Pinpoint the cell where the given text exists, returning its (x, y) midpoint coordinate. 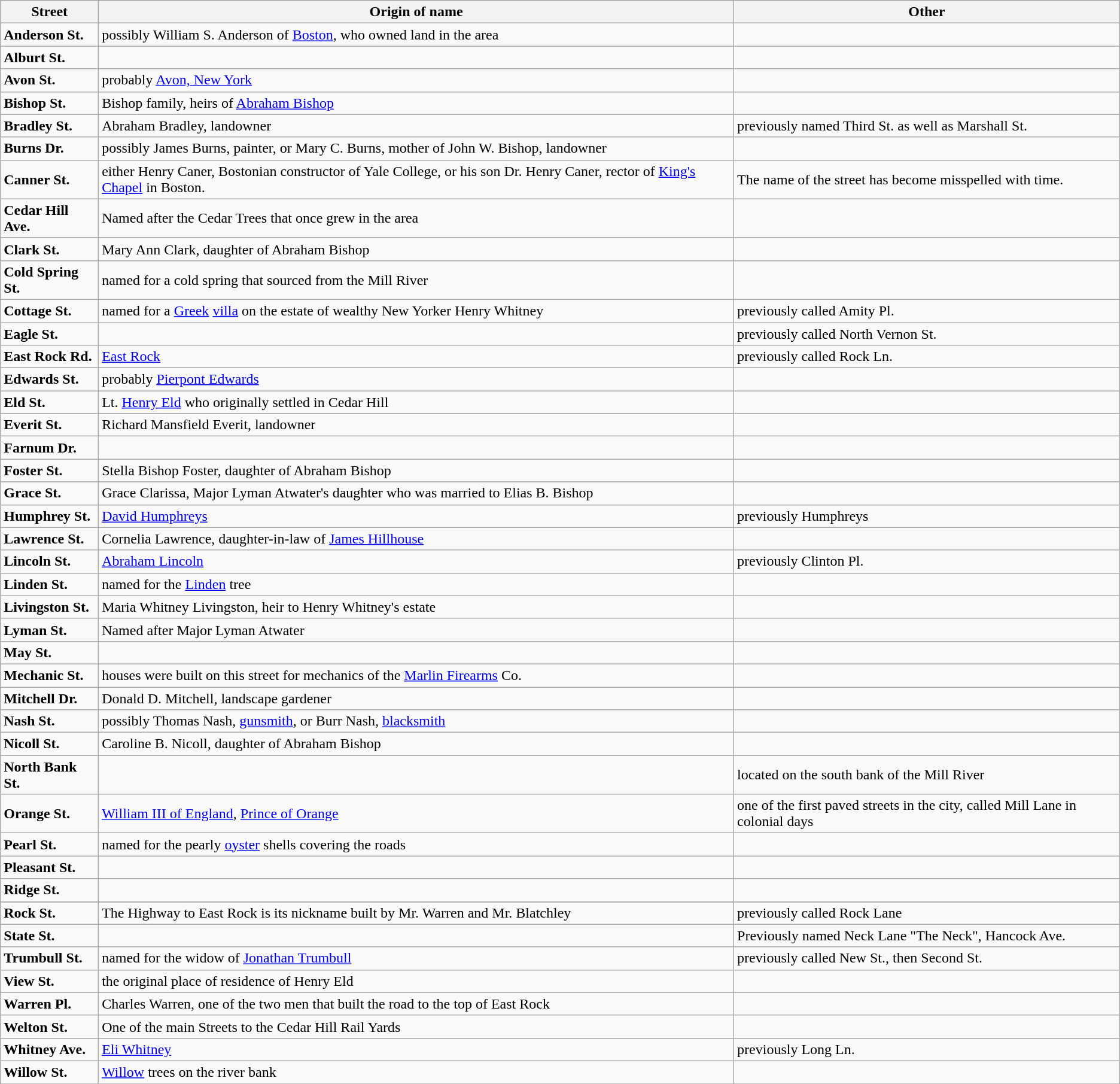
Eld St. (50, 402)
previously called Rock Ln. (927, 357)
Livingston St. (50, 607)
either Henry Caner, Bostonian constructor of Yale College, or his son Dr. Henry Caner, rector of King's Chapel in Boston. (416, 180)
Nicoll St. (50, 744)
Willow St. (50, 1072)
Maria Whitney Livingston, heir to Henry Whitney's estate (416, 607)
Everit St. (50, 425)
Rock St. (50, 913)
named for the pearly oyster shells covering the roads (416, 845)
Grace St. (50, 493)
probably Avon, New York (416, 80)
Warren Pl. (50, 1004)
Alburt St. (50, 57)
Grace Clarissa, Major Lyman Atwater's daughter who was married to Elias B. Bishop (416, 493)
Farnum Dr. (50, 448)
previously called North Vernon St. (927, 333)
Lawrence St. (50, 539)
Willow trees on the river bank (416, 1072)
Pearl St. (50, 845)
Bishop family, heirs of Abraham Bishop (416, 103)
previously Long Ln. (927, 1049)
named for the Linden tree (416, 584)
located on the south bank of the Mill River (927, 775)
Street (50, 12)
The name of the street has become misspelled with time. (927, 180)
Lincoln St. (50, 561)
Richard Mansfield Everit, landowner (416, 425)
May St. (50, 652)
Ridge St. (50, 890)
Abraham Bradley, landowner (416, 126)
Cedar Hill Ave. (50, 218)
Pleasant St. (50, 867)
Abraham Lincoln (416, 561)
Other (927, 12)
Bradley St. (50, 126)
Eli Whitney (416, 1049)
previously Clinton Pl. (927, 561)
Burns Dr. (50, 148)
Nash St. (50, 721)
View St. (50, 981)
previously called New St., then Second St. (927, 958)
Cornelia Lawrence, daughter-in-law of James Hillhouse (416, 539)
Cottage St. (50, 311)
Orange St. (50, 814)
North Bank St. (50, 775)
East Rock (416, 357)
East Rock Rd. (50, 357)
previously Humphreys (927, 516)
Canner St. (50, 180)
Avon St. (50, 80)
Lt. Henry Eld who originally settled in Cedar Hill (416, 402)
previously named Third St. as well as Marshall St. (927, 126)
State St. (50, 936)
Trumbull St. (50, 958)
Donald D. Mitchell, landscape gardener (416, 699)
Bishop St. (50, 103)
Charles Warren, one of the two men that built the road to the top of East Rock (416, 1004)
David Humphreys (416, 516)
Edwards St. (50, 379)
Mechanic St. (50, 675)
named for a cold spring that sourced from the Mill River (416, 280)
Linden St. (50, 584)
the original place of residence of Henry Eld (416, 981)
Lyman St. (50, 630)
Welton St. (50, 1027)
Anderson St. (50, 35)
Mary Ann Clark, daughter of Abraham Bishop (416, 249)
Foster St. (50, 470)
probably Pierpont Edwards (416, 379)
possibly James Burns, painter, or Mary C. Burns, mother of John W. Bishop, landowner (416, 148)
Caroline B. Nicoll, daughter of Abraham Bishop (416, 744)
Mitchell Dr. (50, 699)
houses were built on this street for mechanics of the Marlin Firearms Co. (416, 675)
previously called Amity Pl. (927, 311)
Origin of name (416, 12)
Cold Spring St. (50, 280)
Named after Major Lyman Atwater (416, 630)
William III of England, Prince of Orange (416, 814)
one of the first paved streets in the city, called Mill Lane in colonial days (927, 814)
possibly William S. Anderson of Boston, who owned land in the area (416, 35)
One of the main Streets to the Cedar Hill Rail Yards (416, 1027)
Clark St. (50, 249)
possibly Thomas Nash, gunsmith, or Burr Nash, blacksmith (416, 721)
Humphrey St. (50, 516)
named for the widow of Jonathan Trumbull (416, 958)
Eagle St. (50, 333)
named for a Greek villa on the estate of wealthy New Yorker Henry Whitney (416, 311)
The Highway to East Rock is its nickname built by Mr. Warren and Mr. Blatchley (416, 913)
previously called Rock Lane (927, 913)
Whitney Ave. (50, 1049)
Named after the Cedar Trees that once grew in the area (416, 218)
Stella Bishop Foster, daughter of Abraham Bishop (416, 470)
Previously named Neck Lane "The Neck", Hancock Ave. (927, 936)
